From the cell containing the given text, extract its center point as (x, y) coordinate. 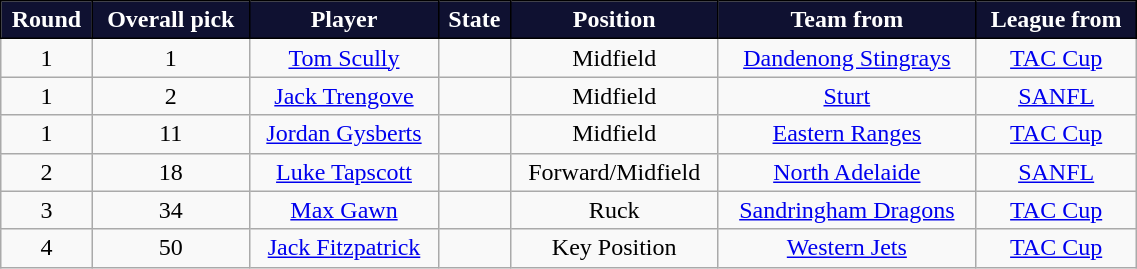
Jack Trengove (344, 96)
Position (614, 20)
Forward/Midfield (614, 172)
Round (46, 20)
11 (170, 134)
Eastern Ranges (846, 134)
34 (170, 210)
Jordan Gysberts (344, 134)
3 (46, 210)
Max Gawn (344, 210)
North Adelaide (846, 172)
State (475, 20)
Sandringham Dragons (846, 210)
Sturt (846, 96)
Ruck (614, 210)
League from (1056, 20)
Overall pick (170, 20)
Dandenong Stingrays (846, 58)
18 (170, 172)
50 (170, 248)
Tom Scully (344, 58)
4 (46, 248)
Team from (846, 20)
Player (344, 20)
Western Jets (846, 248)
Jack Fitzpatrick (344, 248)
Luke Tapscott (344, 172)
Key Position (614, 248)
